Extract the [X, Y] coordinate from the center of the cell holding the provided text.  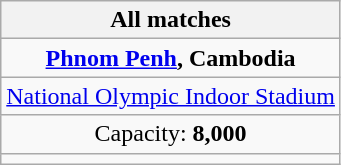
National Olympic Indoor Stadium [171, 96]
Capacity: 8,000 [171, 134]
All matches [171, 20]
Phnom Penh, Cambodia [171, 58]
